Extract the [X, Y] coordinate from the center of the cell holding the provided text.  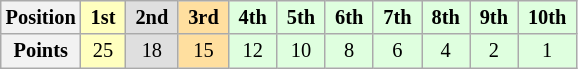
3rd [203, 17]
Points [41, 51]
9th [494, 17]
25 [104, 51]
4 [446, 51]
10 [301, 51]
8 [349, 51]
2 [494, 51]
8th [446, 17]
12 [253, 51]
15 [203, 51]
4th [253, 17]
2nd [152, 17]
18 [152, 51]
Position [41, 17]
6th [349, 17]
6 [397, 51]
5th [301, 17]
10th [547, 17]
1st [104, 17]
7th [397, 17]
1 [547, 51]
